Search for the cell housing the specified text and yield its [X, Y] center coordinate. 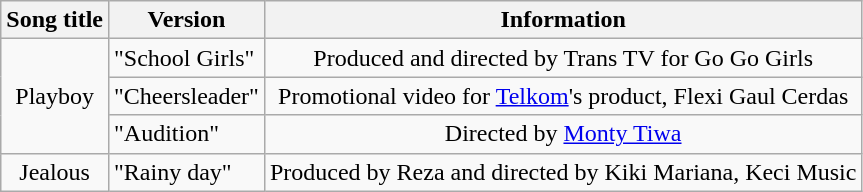
Version [186, 20]
Information [563, 20]
"Cheersleader" [186, 96]
Promotional video for Telkom's product, Flexi Gaul Cerdas [563, 96]
Produced and directed by Trans TV for Go Go Girls [563, 58]
Directed by Monty Tiwa [563, 134]
Jealous [55, 172]
"Rainy day" [186, 172]
Song title [55, 20]
Produced by Reza and directed by Kiki Mariana, Keci Music [563, 172]
"School Girls" [186, 58]
"Audition" [186, 134]
Playboy [55, 96]
